Capture the cell that displays the provided text and extract its [X, Y] central coordinate. 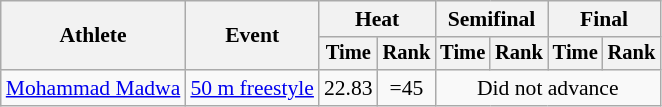
Mohammad Madwa [94, 88]
Event [252, 36]
=45 [407, 88]
22.83 [348, 88]
Did not advance [548, 88]
Semifinal [491, 19]
Heat [377, 19]
Athlete [94, 36]
50 m freestyle [252, 88]
Final [604, 19]
